Provide the [x, y] coordinate of the cell's center where the given text is located.  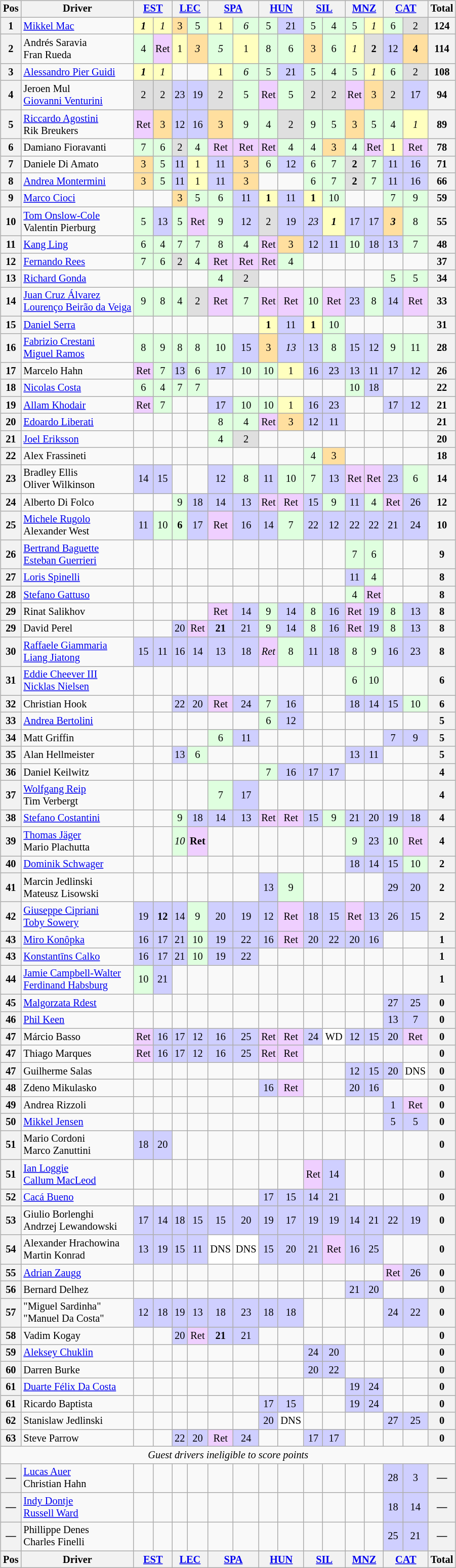
45 [11, 1003]
Fabrizio Crestani Miguel Ramos [77, 348]
71 [442, 164]
Marcin Jedlinski Mateusz Lisowski [77, 887]
41 [11, 887]
62 [11, 1421]
Richard Gonda [77, 279]
Christian Hook [77, 704]
124 [442, 26]
Thomas Jäger Mario Plachutta [77, 841]
Stefano Costantini [77, 818]
Vadim Kogay [77, 1336]
Alex Frassineti [77, 456]
Phillippe Denes Charles Finelli [77, 1537]
57 [11, 1313]
52 [11, 1197]
Daniel Serra [77, 325]
Phil Keen [77, 1020]
Indy Dontje Russell Ward [77, 1507]
Allam Khodair [77, 405]
Stefano Gattuso [77, 595]
Marco Cioci [77, 199]
56 [11, 1290]
Ricardo Baptista [77, 1404]
Thiago Marques [77, 1054]
50 [11, 1122]
Joel Eriksson [77, 439]
Riccardo Agostini Rik Breukers [77, 124]
Matt Griffin [77, 738]
Daniel Keilwitz [77, 772]
Alan Hellmeister [77, 755]
Michele Rugolo Alexander West [77, 525]
39 [11, 841]
Alberto Di Folco [77, 502]
Guilherme Salas [77, 1071]
Damiano Fioravanti [77, 148]
Andrea Rizzoli [77, 1105]
Fernando Rees [77, 262]
Giulio Borlenghi Andrzej Lewandowski [77, 1221]
Guest drivers ineligible to score points [228, 1455]
Márcio Basso [77, 1037]
46 [11, 1020]
Darren Burke [77, 1370]
66 [442, 182]
Andrea Bertolini [77, 721]
Kang Ling [77, 245]
42 [11, 917]
Loris Spinelli [77, 577]
Alexander Hrachowina Martin Konrad [77, 1249]
Cacá Bueno [77, 1197]
Aleksey Chuklin [77, 1353]
Stanislaw Jedlinski [77, 1421]
Adrian Zaugg [77, 1273]
58 [11, 1336]
36 [11, 772]
Duarte Félix Da Costa [77, 1387]
Marcelo Hahn [77, 371]
Raffaele Giammaria Liang Jiatong [77, 652]
Daniele Di Amato [77, 164]
54 [11, 1249]
Bertrand Baguette Esteban Guerrieri [77, 555]
WD [334, 1037]
David Perel [77, 629]
Bradley Ellis Oliver Wilkinson [77, 479]
78 [442, 148]
30 [11, 652]
Tom Onslow-Cole Valentin Pierburg [77, 221]
Giuseppe Cipriani Toby Sowery [77, 917]
108 [442, 72]
Bernard Delhez [77, 1290]
Andrés Saravia Fran Rueda [77, 49]
Nicolas Costa [77, 388]
Edoardo Liberati [77, 422]
Jeroen Mul Giovanni Venturini [77, 95]
Mario Cordoni Marco Zanuttini [77, 1145]
Mikkel Mac [77, 26]
Rinat Salikhov [77, 612]
40 [11, 865]
44 [11, 980]
63 [11, 1438]
Steve Parrow [77, 1438]
"Miguel Sardinha" "Manuel Da Costa" [77, 1313]
Eddie Cheever III Nicklas Nielsen [77, 681]
38 [11, 818]
Jamie Campbell-Walter Ferdinand Habsburg [77, 980]
35 [11, 755]
89 [442, 124]
53 [11, 1221]
Juan Cruz Álvarez Lourenço Beirão da Veiga [77, 302]
94 [442, 95]
Alessandro Pier Guidi [77, 72]
Malgorzata Rdest [77, 1003]
32 [11, 704]
Miro Konôpka [77, 940]
Konstantīns Calko [77, 957]
60 [11, 1370]
Ian Loggie Callum MacLeod [77, 1174]
Zdeno Mikulasko [77, 1088]
Lucas Auer Christian Hahn [77, 1478]
114 [442, 49]
49 [11, 1105]
Wolfgang Reip Tim Verbergt [77, 795]
Dominik Schwager [77, 865]
Andrea Montermini [77, 182]
Mikkel Jensen [77, 1122]
